Return [X, Y] of the center of cell containing provided text 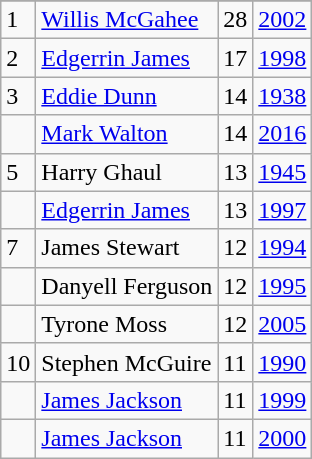
1998 [282, 58]
7 [18, 248]
28 [236, 20]
5 [18, 172]
Stephen McGuire [127, 362]
2002 [282, 20]
10 [18, 362]
1999 [282, 400]
1945 [282, 172]
3 [18, 96]
1995 [282, 286]
Eddie Dunn [127, 96]
17 [236, 58]
1994 [282, 248]
2000 [282, 438]
2 [18, 58]
Tyrone Moss [127, 324]
Danyell Ferguson [127, 286]
James Stewart [127, 248]
1997 [282, 210]
Harry Ghaul [127, 172]
1938 [282, 96]
Willis McGahee [127, 20]
Mark Walton [127, 134]
1990 [282, 362]
1 [18, 20]
2005 [282, 324]
2016 [282, 134]
